Search for the cell housing the specified text and yield its [X, Y] center coordinate. 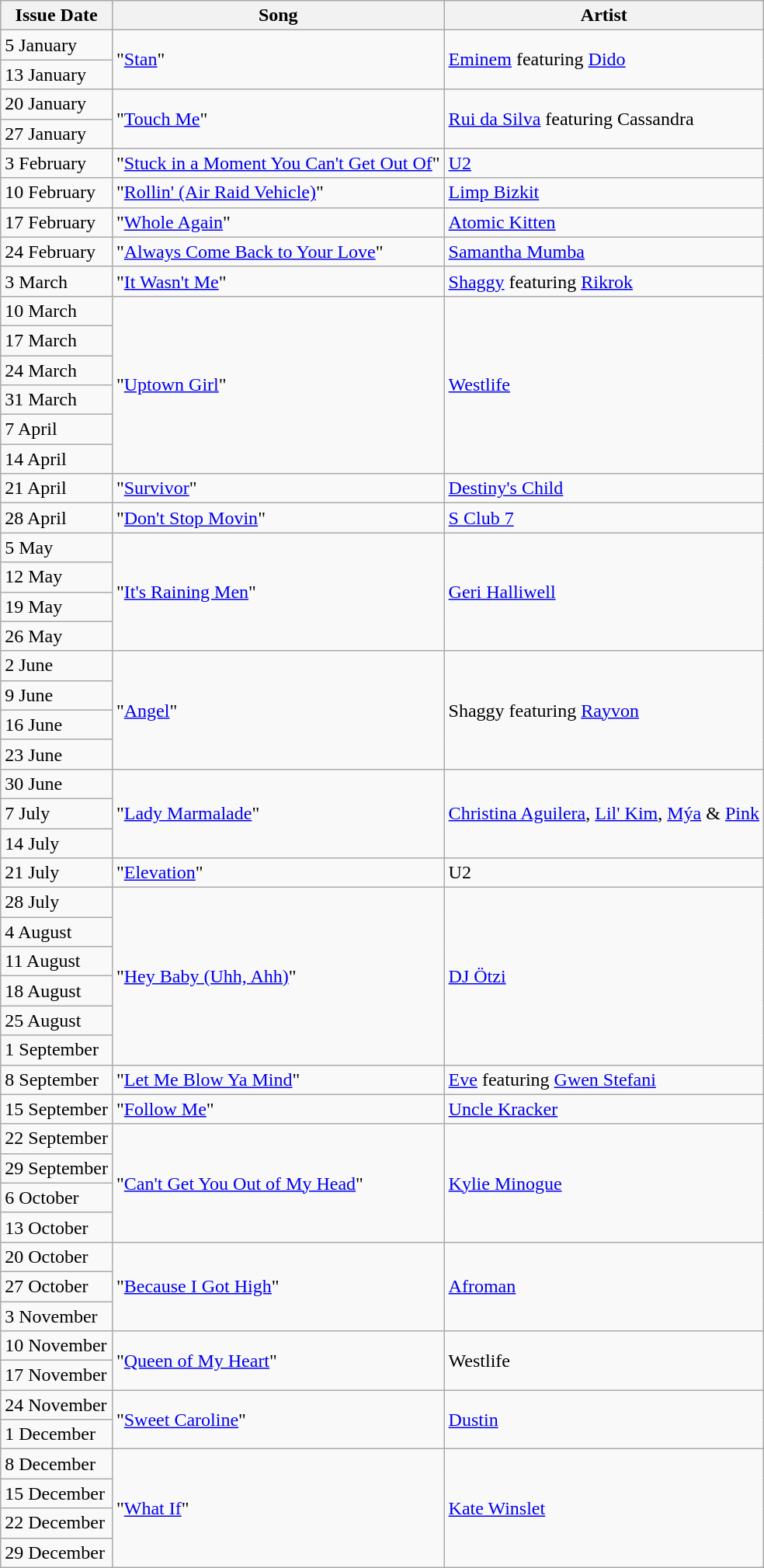
27 January [57, 134]
7 April [57, 429]
12 May [57, 577]
"Because I Got High" [278, 1286]
22 September [57, 1139]
Limp Bizkit [604, 193]
4 August [57, 932]
21 April [57, 488]
Issue Date [57, 16]
"It's Raining Men" [278, 592]
"Survivor" [278, 488]
Eminem featuring Dido [604, 60]
"Lady Marmalade" [278, 813]
27 October [57, 1286]
30 June [57, 784]
Uncle Kracker [604, 1109]
Kate Winslet [604, 1508]
Geri Halliwell [604, 592]
31 March [57, 400]
1 December [57, 1434]
Afroman [604, 1286]
17 March [57, 340]
"What If" [278, 1508]
Eve featuring Gwen Stefani [604, 1080]
10 February [57, 193]
Christina Aguilera, Lil' Kim, Mýa & Pink [604, 813]
"Queen of My Heart" [278, 1361]
24 March [57, 370]
15 September [57, 1109]
5 May [57, 548]
"Sweet Caroline" [278, 1420]
DJ Ötzi [604, 976]
24 February [57, 252]
28 April [57, 518]
"Can't Get You Out of My Head" [278, 1183]
13 January [57, 75]
9 June [57, 695]
"Touch Me" [278, 119]
"Stuck in a Moment You Can't Get Out Of" [278, 163]
Shaggy featuring Rayvon [604, 710]
16 June [57, 725]
29 September [57, 1168]
15 December [57, 1493]
"Rollin' (Air Raid Vehicle)" [278, 193]
3 February [57, 163]
10 March [57, 311]
17 November [57, 1375]
"Angel" [278, 710]
"Let Me Blow Ya Mind" [278, 1080]
Destiny's Child [604, 488]
"Follow Me" [278, 1109]
Song [278, 16]
"It Wasn't Me" [278, 281]
10 November [57, 1346]
24 November [57, 1405]
Samantha Mumba [604, 252]
17 February [57, 222]
"Elevation" [278, 873]
1 September [57, 1050]
"Uptown Girl" [278, 384]
28 July [57, 902]
8 December [57, 1464]
8 September [57, 1080]
Artist [604, 16]
14 July [57, 843]
18 August [57, 991]
Kylie Minogue [604, 1183]
26 May [57, 636]
20 January [57, 104]
23 June [57, 754]
25 August [57, 1020]
Rui da Silva featuring Cassandra [604, 119]
"Stan" [278, 60]
"Hey Baby (Uhh, Ahh)" [278, 976]
Shaggy featuring Rikrok [604, 281]
20 October [57, 1257]
6 October [57, 1198]
Atomic Kitten [604, 222]
"Whole Again" [278, 222]
3 November [57, 1316]
S Club 7 [604, 518]
21 July [57, 873]
3 March [57, 281]
"Always Come Back to Your Love" [278, 252]
29 December [57, 1552]
13 October [57, 1227]
"Don't Stop Movin" [278, 518]
22 December [57, 1523]
14 April [57, 459]
5 January [57, 45]
2 June [57, 666]
7 July [57, 813]
11 August [57, 961]
Dustin [604, 1420]
19 May [57, 607]
